Extract the (X, Y) coordinate from the center of the cell holding the provided text.  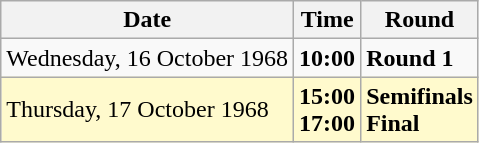
15:0017:00 (328, 110)
Round 1 (420, 58)
Date (148, 20)
SemifinalsFinal (420, 110)
Wednesday, 16 October 1968 (148, 58)
Time (328, 20)
Thursday, 17 October 1968 (148, 110)
10:00 (328, 58)
Round (420, 20)
